Search for the cell housing the specified text and yield its [x, y] center coordinate. 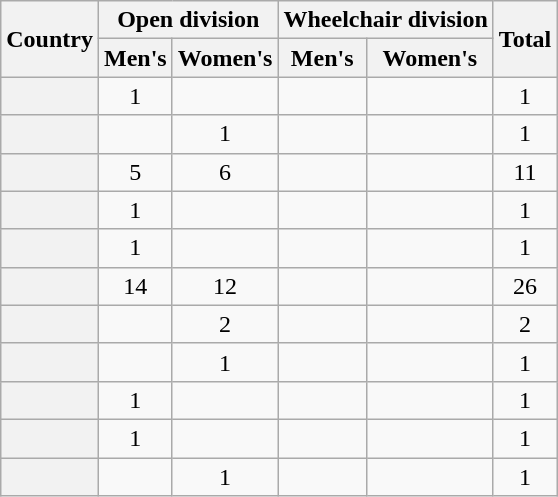
Open division [188, 20]
12 [225, 286]
Total [525, 39]
6 [225, 172]
5 [135, 172]
Country [50, 39]
11 [525, 172]
Wheelchair division [386, 20]
26 [525, 286]
14 [135, 286]
